Determine the [X, Y] coordinate at the center of the cell enclosing the given text.  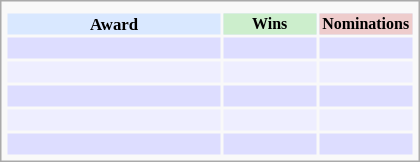
Nominations [366, 24]
Award [114, 24]
Wins [270, 24]
